Extract the (X, Y) coordinate from the center of the cell holding the provided text.  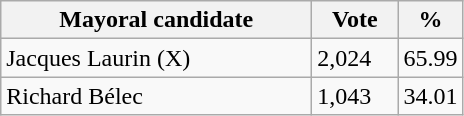
% (430, 20)
1,043 (355, 96)
65.99 (430, 58)
Vote (355, 20)
2,024 (355, 58)
Mayoral candidate (156, 20)
Richard Bélec (156, 96)
34.01 (430, 96)
Jacques Laurin (X) (156, 58)
